Detect which cell encompasses the target text, then output its [X, Y] center coordinate. 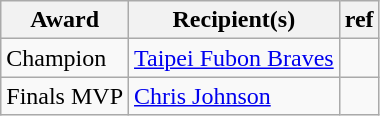
Champion [65, 58]
ref [359, 20]
Chris Johnson [234, 96]
Taipei Fubon Braves [234, 58]
Recipient(s) [234, 20]
Award [65, 20]
Finals MVP [65, 96]
